Extract the [X, Y] coordinate from the center of the cell holding the provided text.  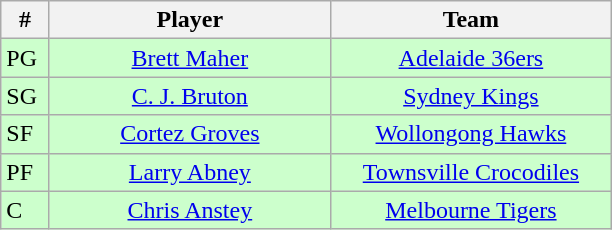
Townsville Crocodiles [470, 172]
Wollongong Hawks [470, 134]
SF [26, 134]
SG [26, 96]
Larry Abney [190, 172]
Chris Anstey [190, 210]
PG [26, 58]
Cortez Groves [190, 134]
Adelaide 36ers [470, 58]
C [26, 210]
Team [470, 20]
Sydney Kings [470, 96]
# [26, 20]
Melbourne Tigers [470, 210]
Player [190, 20]
Brett Maher [190, 58]
PF [26, 172]
C. J. Bruton [190, 96]
